Find where the given text appears and provide that cell's center as (x, y) coordinate. 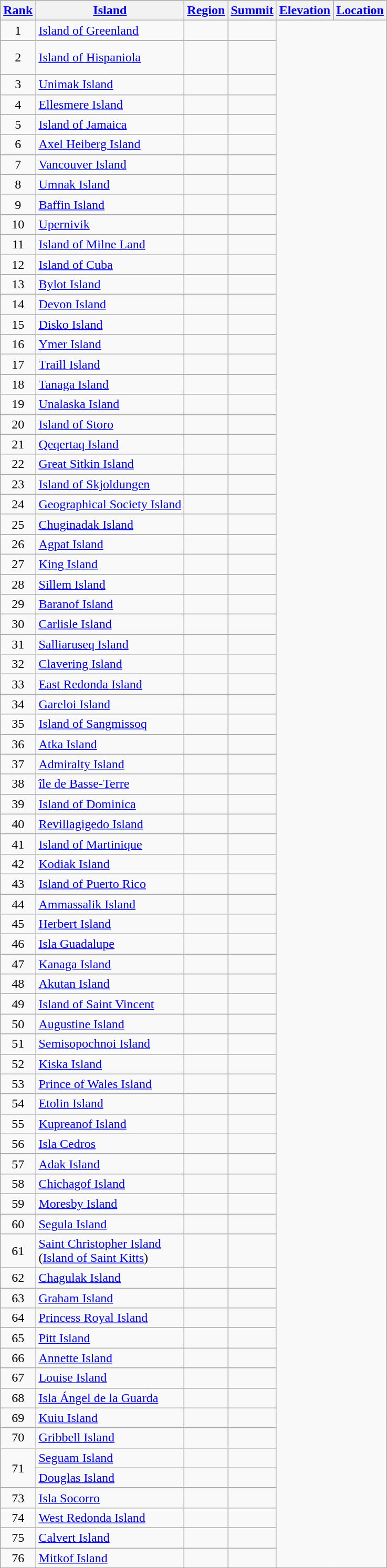
22 (18, 464)
49 (18, 1004)
18 (18, 384)
Kiska Island (110, 1064)
75 (18, 1538)
52 (18, 1064)
39 (18, 804)
Isla Ángel de la Guarda (110, 1398)
10 (18, 224)
13 (18, 285)
63 (18, 1298)
66 (18, 1358)
Unalaska Island (110, 404)
Kodiak Island (110, 864)
Isla Guadalupe (110, 944)
Adak Island (110, 1164)
Augustine Island (110, 1024)
55 (18, 1124)
8 (18, 184)
41 (18, 844)
Akutan Island (110, 984)
Great Sitkin Island (110, 464)
16 (18, 344)
Isla Cedros (110, 1144)
48 (18, 984)
Island of Dominica (110, 804)
Island of Storo (110, 424)
26 (18, 544)
Vancouver Island (110, 164)
Isla Socorro (110, 1498)
Princess Royal Island (110, 1318)
Island of Puerto Rico (110, 884)
27 (18, 564)
51 (18, 1044)
Prince of Wales Island (110, 1084)
Island of Greenland (110, 30)
65 (18, 1338)
15 (18, 325)
East Redonda Island (110, 684)
20 (18, 424)
40 (18, 824)
7 (18, 164)
Revillagigedo Island (110, 824)
Chichagof Island (110, 1184)
23 (18, 484)
Upernivik (110, 224)
Axel Heiberg Island (110, 144)
Chuginadak Island (110, 524)
35 (18, 724)
2 (18, 58)
14 (18, 305)
Unimak Island (110, 85)
Agpat Island (110, 544)
43 (18, 884)
Saint Christopher Island(Island of Saint Kitts) (110, 1251)
Seguam Island (110, 1458)
Ammassalik Island (110, 904)
Kupreanof Island (110, 1124)
Island of Sangmissoq (110, 724)
Chagulak Island (110, 1278)
53 (18, 1084)
6 (18, 144)
1 (18, 30)
62 (18, 1278)
67 (18, 1378)
Semisopochnoi Island (110, 1044)
38 (18, 784)
73 (18, 1498)
76 (18, 1558)
44 (18, 904)
Qeqertaq Island (110, 444)
Island (110, 11)
4 (18, 104)
56 (18, 1144)
Segula Island (110, 1224)
Summit (252, 11)
Elevation (305, 11)
Bylot Island (110, 285)
Island of Jamaica (110, 124)
34 (18, 704)
Calvert Island (110, 1538)
Carlisle Island (110, 624)
Island of Cuba (110, 264)
Location (360, 11)
Kuiu Island (110, 1418)
Island of Hispaniola (110, 58)
5 (18, 124)
58 (18, 1184)
69 (18, 1418)
11 (18, 244)
37 (18, 764)
9 (18, 204)
Gribbell Island (110, 1438)
Rank (18, 11)
21 (18, 444)
42 (18, 864)
West Redonda Island (110, 1518)
King Island (110, 564)
Herbert Island (110, 924)
71 (18, 1468)
Atka Island (110, 744)
12 (18, 264)
32 (18, 664)
Island of Skjoldungen (110, 484)
Devon Island (110, 305)
Clavering Island (110, 664)
Sillem Island (110, 584)
24 (18, 504)
Louise Island (110, 1378)
64 (18, 1318)
25 (18, 524)
59 (18, 1204)
Mitkof Island (110, 1558)
Geographical Society Island (110, 504)
Umnak Island (110, 184)
Moresby Island (110, 1204)
Ymer Island (110, 344)
57 (18, 1164)
Salliaruseq Island (110, 644)
Gareloi Island (110, 704)
Traill Island (110, 364)
Etolin Island (110, 1104)
île de Basse-Terre (110, 784)
54 (18, 1104)
36 (18, 744)
Baranof Island (110, 604)
33 (18, 684)
Graham Island (110, 1298)
Region (206, 11)
46 (18, 944)
Disko Island (110, 325)
Kanaga Island (110, 964)
Island of Milne Land (110, 244)
29 (18, 604)
Baffin Island (110, 204)
50 (18, 1024)
60 (18, 1224)
61 (18, 1251)
Pitt Island (110, 1338)
31 (18, 644)
28 (18, 584)
47 (18, 964)
Tanaga Island (110, 384)
74 (18, 1518)
Annette Island (110, 1358)
Island of Martinique (110, 844)
Admiralty Island (110, 764)
Ellesmere Island (110, 104)
17 (18, 364)
70 (18, 1438)
45 (18, 924)
Douglas Island (110, 1478)
30 (18, 624)
3 (18, 85)
68 (18, 1398)
Island of Saint Vincent (110, 1004)
19 (18, 404)
